From the cell containing the given text, extract its center point as (X, Y) coordinate. 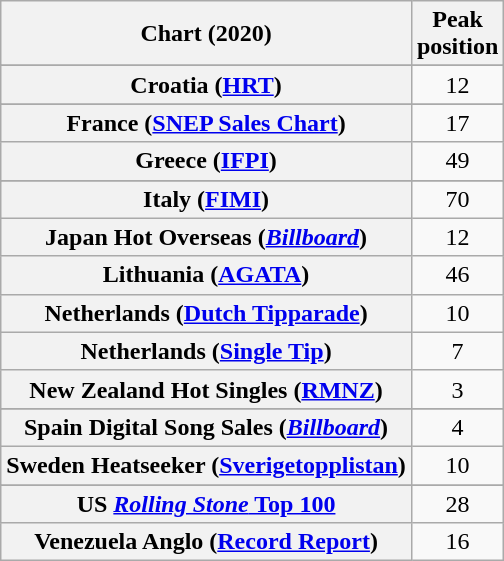
3 (457, 389)
France (SNEP Sales Chart) (206, 123)
Netherlands (Dutch Tipparade) (206, 313)
28 (457, 503)
Venezuela Anglo (Record Report) (206, 542)
Greece (IFPI) (206, 161)
49 (457, 161)
7 (457, 351)
Japan Hot Overseas (Billboard) (206, 237)
4 (457, 427)
Lithuania (AGATA) (206, 275)
Peakposition (457, 34)
Croatia (HRT) (206, 85)
16 (457, 542)
Chart (2020) (206, 34)
US Rolling Stone Top 100 (206, 503)
17 (457, 123)
70 (457, 199)
New Zealand Hot Singles (RMNZ) (206, 389)
Sweden Heatseeker (Sverigetopplistan) (206, 465)
Spain Digital Song Sales (Billboard) (206, 427)
Italy (FIMI) (206, 199)
Netherlands (Single Tip) (206, 351)
46 (457, 275)
